Locate the cell with the specified text and output its [X, Y] center coordinate. 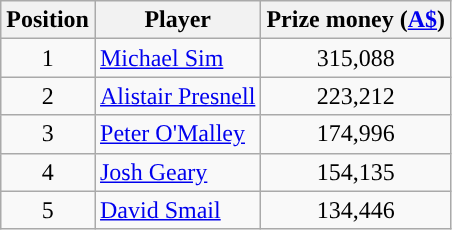
Alistair Presnell [177, 96]
174,996 [356, 134]
Peter O'Malley [177, 134]
1 [48, 58]
Prize money (A$) [356, 20]
3 [48, 134]
Josh Geary [177, 172]
Position [48, 20]
134,446 [356, 210]
2 [48, 96]
Player [177, 20]
5 [48, 210]
154,135 [356, 172]
David Smail [177, 210]
Michael Sim [177, 58]
315,088 [356, 58]
223,212 [356, 96]
4 [48, 172]
